Capture the cell that displays the provided text and extract its (X, Y) central coordinate. 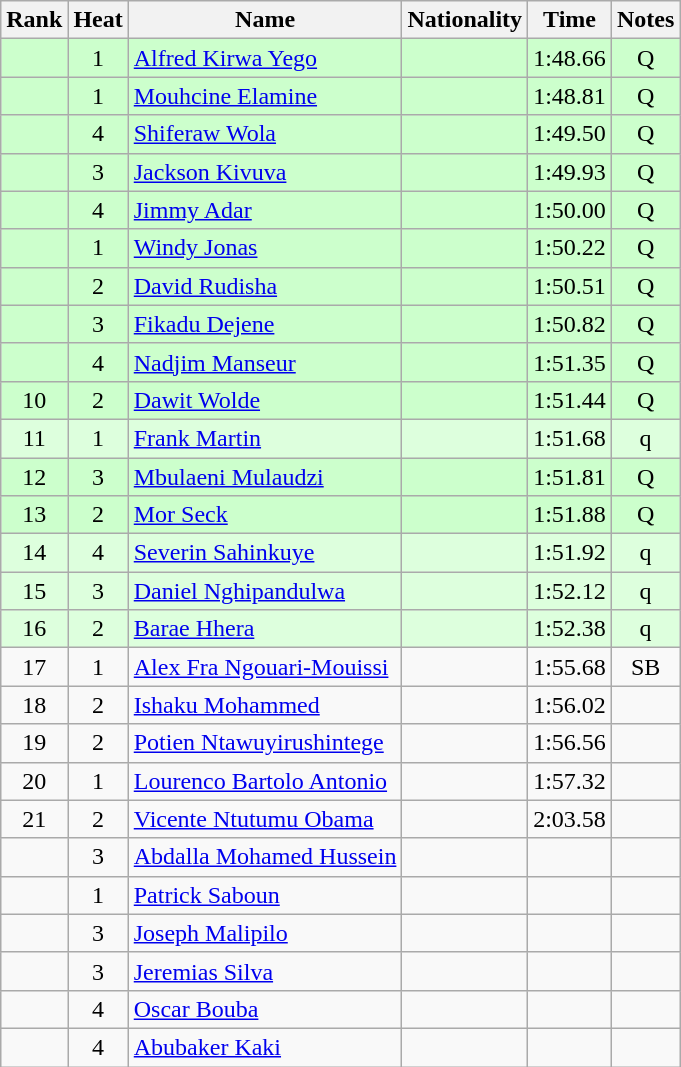
1:52.12 (570, 591)
1:51.81 (570, 477)
16 (34, 629)
Fikadu Dejene (265, 324)
Jackson Kivuva (265, 172)
2:03.58 (570, 819)
Name (265, 20)
Potien Ntawuyirushintege (265, 743)
Ishaku Mohammed (265, 705)
Mor Seck (265, 515)
17 (34, 667)
Oscar Bouba (265, 1009)
1:56.02 (570, 705)
Patrick Saboun (265, 895)
20 (34, 781)
Mbulaeni Mulaudzi (265, 477)
11 (34, 438)
Vicente Ntutumu Obama (265, 819)
Severin Sahinkuye (265, 553)
1:57.32 (570, 781)
1:49.50 (570, 134)
Jeremias Silva (265, 971)
1:55.68 (570, 667)
Time (570, 20)
David Rudisha (265, 286)
21 (34, 819)
10 (34, 400)
Windy Jonas (265, 248)
1:50.51 (570, 286)
1:50.82 (570, 324)
1:51.35 (570, 362)
Nadjim Manseur (265, 362)
1:51.68 (570, 438)
Mouhcine Elamine (265, 96)
Jimmy Adar (265, 210)
1:51.44 (570, 400)
Daniel Nghipandulwa (265, 591)
1:48.81 (570, 96)
Barae Hhera (265, 629)
SB (645, 667)
Abdalla Mohamed Hussein (265, 857)
Nationality (465, 20)
1:52.38 (570, 629)
1:50.00 (570, 210)
Dawit Wolde (265, 400)
Abubaker Kaki (265, 1047)
Notes (645, 20)
Heat (98, 20)
Lourenco Bartolo Antonio (265, 781)
12 (34, 477)
1:51.88 (570, 515)
1:50.22 (570, 248)
18 (34, 705)
19 (34, 743)
13 (34, 515)
14 (34, 553)
15 (34, 591)
Alfred Kirwa Yego (265, 58)
Rank (34, 20)
Frank Martin (265, 438)
1:51.92 (570, 553)
1:56.56 (570, 743)
Joseph Malipilo (265, 933)
Shiferaw Wola (265, 134)
1:49.93 (570, 172)
1:48.66 (570, 58)
Alex Fra Ngouari-Mouissi (265, 667)
